Output the [x, y] coordinate of the center of the cell containing the given text.  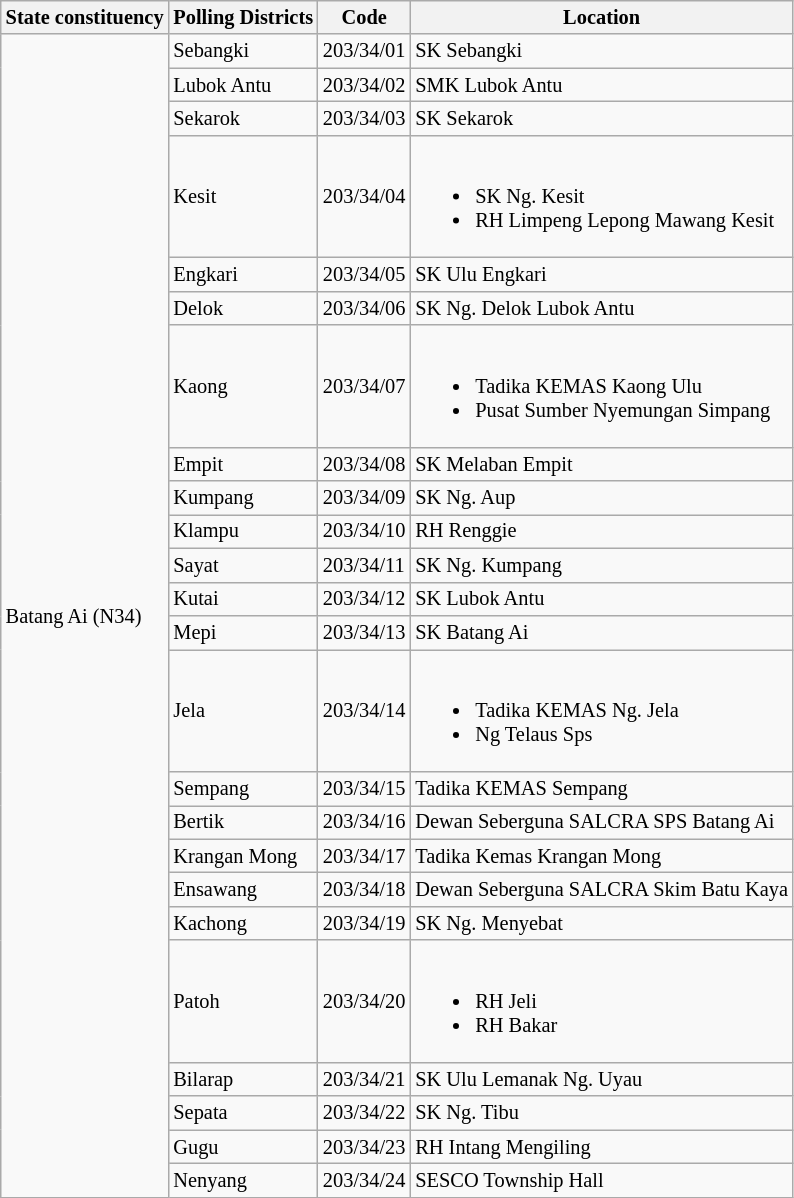
203/34/22 [364, 1113]
SK Ng. Aup [602, 498]
SK Ng. Menyebat [602, 923]
Bertik [243, 822]
SK Sekarok [602, 118]
RH Intang Mengiling [602, 1147]
SK Ulu Engkari [602, 274]
Sempang [243, 789]
203/34/20 [364, 1001]
Ensawang [243, 889]
203/34/09 [364, 498]
203/34/01 [364, 51]
Gugu [243, 1147]
Kachong [243, 923]
203/34/24 [364, 1180]
203/34/17 [364, 856]
Bilarap [243, 1079]
203/34/15 [364, 789]
Patoh [243, 1001]
Code [364, 17]
Kaong [243, 386]
Klampu [243, 531]
203/34/12 [364, 599]
203/34/23 [364, 1147]
203/34/18 [364, 889]
203/34/13 [364, 632]
RH JeliRH Bakar [602, 1001]
203/34/11 [364, 565]
Jela [243, 710]
203/34/21 [364, 1079]
Tadika KEMAS Kaong UluPusat Sumber Nyemungan Simpang [602, 386]
203/34/04 [364, 196]
Tadika Kemas Krangan Mong [602, 856]
Dewan Seberguna SALCRA Skim Batu Kaya [602, 889]
Sayat [243, 565]
RH Renggie [602, 531]
SK Batang Ai [602, 632]
203/34/07 [364, 386]
SK Lubok Antu [602, 599]
Delok [243, 308]
203/34/10 [364, 531]
Location [602, 17]
Dewan Seberguna SALCRA SPS Batang Ai [602, 822]
Lubok Antu [243, 85]
SMK Lubok Antu [602, 85]
Batang Ai (N34) [85, 616]
203/34/03 [364, 118]
Polling Districts [243, 17]
Nenyang [243, 1180]
State constituency [85, 17]
203/34/19 [364, 923]
SK Ng. Delok Lubok Antu [602, 308]
203/34/05 [364, 274]
Kutai [243, 599]
Engkari [243, 274]
Sebangki [243, 51]
203/34/14 [364, 710]
SK Ulu Lemanak Ng. Uyau [602, 1079]
SK Ng. Tibu [602, 1113]
Sekarok [243, 118]
Tadika KEMAS Ng. JelaNg Telaus Sps [602, 710]
Krangan Mong [243, 856]
203/34/02 [364, 85]
203/34/06 [364, 308]
203/34/16 [364, 822]
Mepi [243, 632]
SK Ng. Kumpang [602, 565]
SK Sebangki [602, 51]
Tadika KEMAS Sempang [602, 789]
Kesit [243, 196]
Empit [243, 464]
Sepata [243, 1113]
SK Ng. KesitRH Limpeng Lepong Mawang Kesit [602, 196]
SESCO Township Hall [602, 1180]
SK Melaban Empit [602, 464]
Kumpang [243, 498]
203/34/08 [364, 464]
